Search for the cell housing the specified text and yield its (X, Y) center coordinate. 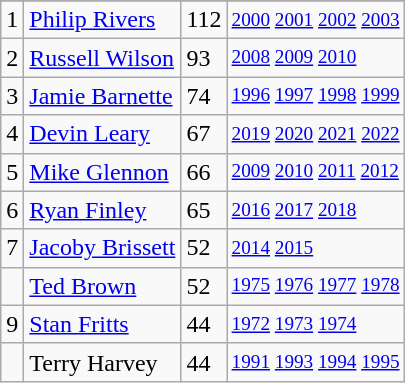
5 (12, 172)
Ted Brown (102, 286)
74 (204, 96)
Jacoby Brissett (102, 248)
7 (12, 248)
93 (204, 58)
1975 1976 1977 1978 (316, 286)
2000 2001 2002 2003 (316, 20)
Philip Rivers (102, 20)
1991 1993 1994 1995 (316, 362)
Stan Fritts (102, 324)
66 (204, 172)
9 (12, 324)
65 (204, 210)
1972 1973 1974 (316, 324)
Devin Leary (102, 134)
67 (204, 134)
Russell Wilson (102, 58)
112 (204, 20)
Mike Glennon (102, 172)
2008 2009 2010 (316, 58)
1996 1997 1998 1999 (316, 96)
Ryan Finley (102, 210)
6 (12, 210)
4 (12, 134)
Jamie Barnette (102, 96)
2014 2015 (316, 248)
3 (12, 96)
2016 2017 2018 (316, 210)
2009 2010 2011 2012 (316, 172)
2 (12, 58)
2019 2020 2021 2022 (316, 134)
1 (12, 20)
Terry Harvey (102, 362)
